Pinpoint the cell where the given text exists, returning its [X, Y] midpoint coordinate. 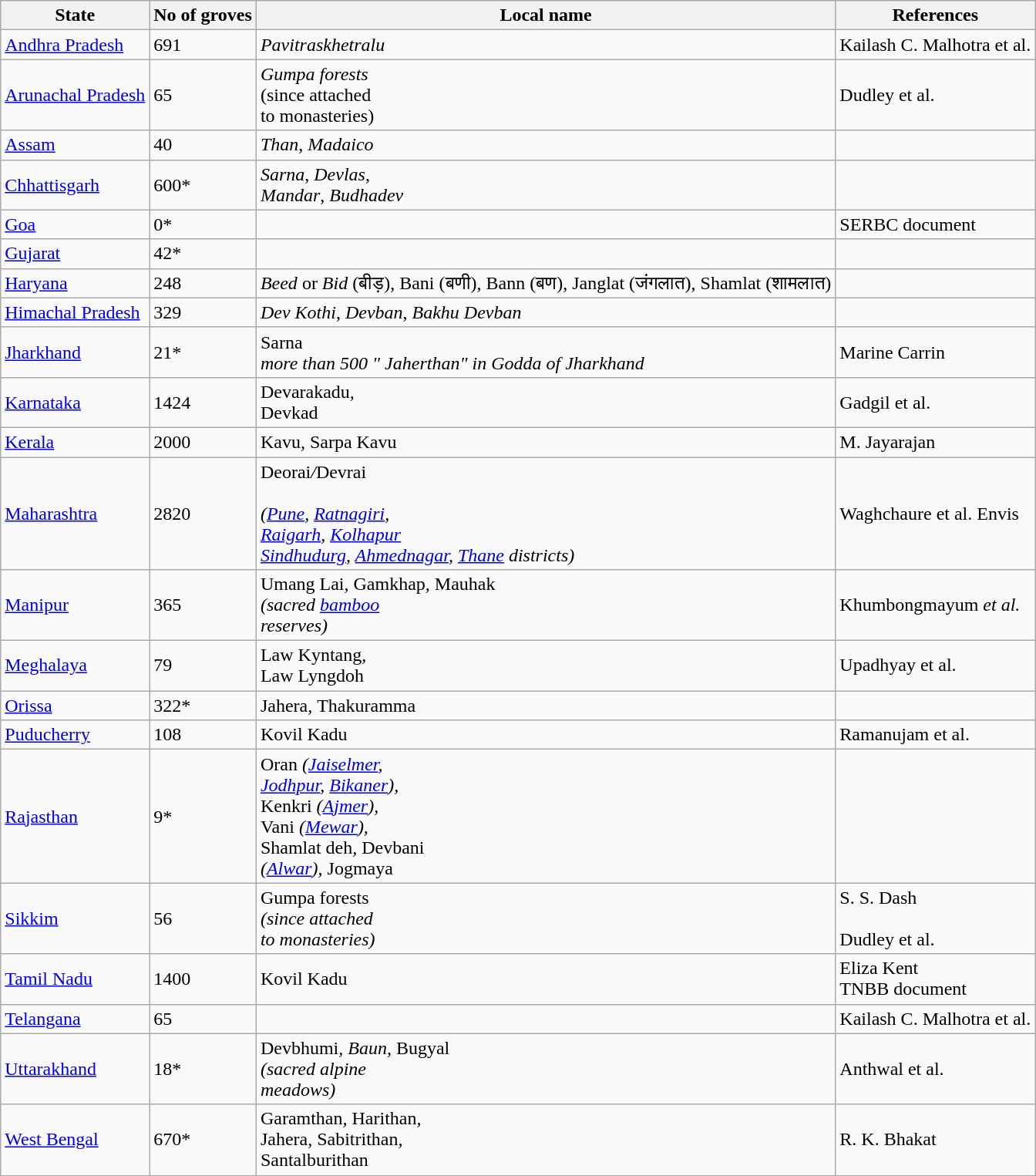
Marine Carrin [936, 352]
Eliza Kent TNBB document [936, 979]
670* [203, 1140]
Ramanujam et al. [936, 735]
Sarnamore than 500 " Jaherthan" in Godda of Jharkhand [546, 352]
1424 [203, 403]
Anthwal et al. [936, 1069]
Garamthan, Harithan,Jahera, Sabitrithan,Santalburithan [546, 1140]
Haryana [76, 283]
Deorai/Devrai(Pune, Ratnagiri, Raigarh, Kolhapur Sindhudurg, Ahmednagar, Thane districts) [546, 513]
Manipur [76, 605]
West Bengal [76, 1140]
Arunachal Pradesh [76, 95]
2000 [203, 442]
References [936, 15]
Jharkhand [76, 352]
0* [203, 224]
Gujarat [76, 254]
Jahera, Thakuramma [546, 706]
322* [203, 706]
State [76, 15]
600* [203, 185]
Puducherry [76, 735]
R. K. Bhakat [936, 1140]
Kavu, Sarpa Kavu [546, 442]
Chhattisgarh [76, 185]
Oran (Jaiselmer,Jodhpur, Bikaner),Kenkri (Ajmer),Vani (Mewar),Shamlat deh, Devbani (Alwar), Jogmaya [546, 816]
18* [203, 1069]
2820 [203, 513]
Upadhyay et al. [936, 666]
Maharashtra [76, 513]
42* [203, 254]
Orissa [76, 706]
108 [203, 735]
Himachal Pradesh [76, 312]
M. Jayarajan [936, 442]
Law Kyntang,Law Lyngdoh [546, 666]
56 [203, 918]
Devarakadu, Devkad [546, 403]
365 [203, 605]
Sikkim [76, 918]
1400 [203, 979]
Waghchaure et al. Envis [936, 513]
691 [203, 45]
Local name [546, 15]
Devbhumi, Baun, Bugyal(sacred alpinemeadows) [546, 1069]
Rajasthan [76, 816]
No of groves [203, 15]
329 [203, 312]
248 [203, 283]
Meghalaya [76, 666]
Goa [76, 224]
Kerala [76, 442]
Telangana [76, 1019]
Assam [76, 145]
S. S. Dash Dudley et al. [936, 918]
Uttarakhand [76, 1069]
Andhra Pradesh [76, 45]
Dudley et al. [936, 95]
Than, Madaico [546, 145]
Dev Kothi, Devban, Bakhu Devban [546, 312]
9* [203, 816]
40 [203, 145]
SERBC document [936, 224]
Tamil Nadu [76, 979]
Khumbongmayum et al. [936, 605]
Gadgil et al. [936, 403]
Karnataka [76, 403]
Pavitraskhetralu [546, 45]
79 [203, 666]
Umang Lai, Gamkhap, Mauhak(sacred bambooreserves) [546, 605]
Sarna, Devlas,Mandar, Budhadev [546, 185]
Beed or Bid (बीड़), Bani (बणी), Bann (बण), Janglat (जंगलात), Shamlat (शामलात) [546, 283]
21* [203, 352]
